Find where the given text appears and provide that cell's center as [X, Y] coordinate. 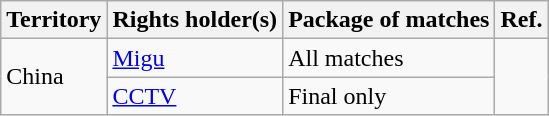
China [54, 77]
Final only [389, 96]
CCTV [195, 96]
All matches [389, 58]
Migu [195, 58]
Package of matches [389, 20]
Ref. [522, 20]
Territory [54, 20]
Rights holder(s) [195, 20]
